Locate the cell with the specified text and output its [X, Y] center coordinate. 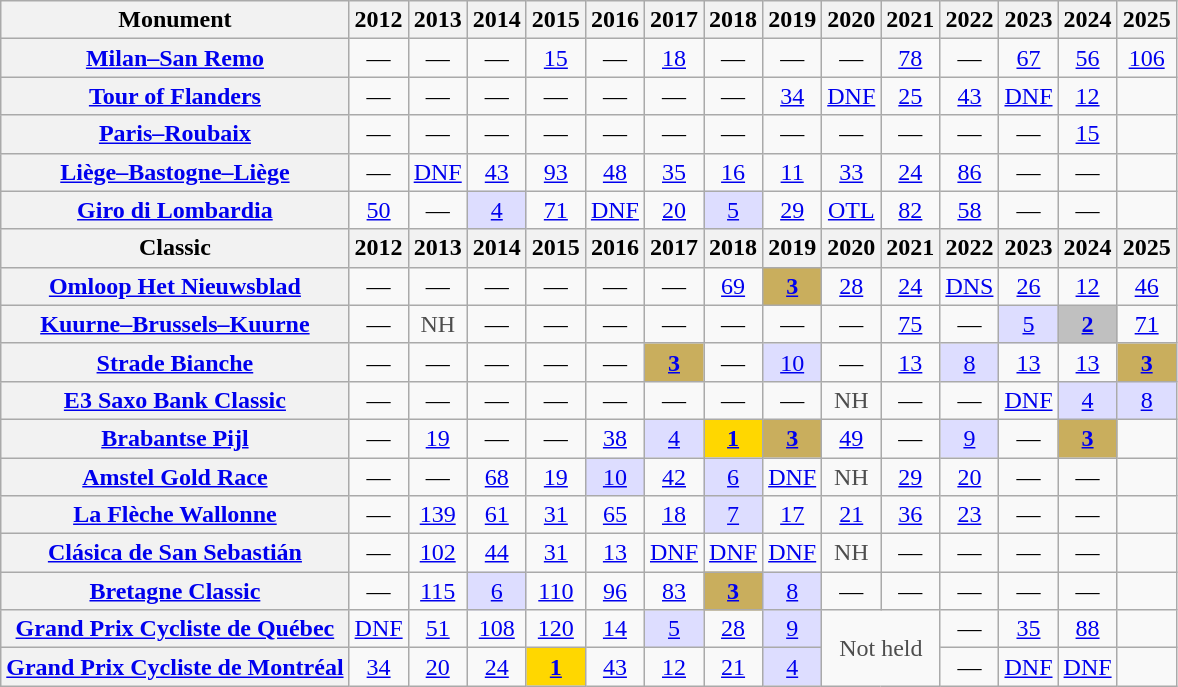
110 [556, 591]
46 [1146, 286]
Tour of Flanders [175, 96]
61 [496, 515]
96 [614, 591]
88 [1088, 629]
120 [556, 629]
11 [792, 172]
48 [614, 172]
50 [378, 210]
82 [910, 210]
68 [496, 477]
Liège–Bastogne–Liège [175, 172]
108 [496, 629]
Kuurne–Brussels–Kuurne [175, 324]
Grand Prix Cycliste de Québec [175, 629]
Giro di Lombardia [175, 210]
Omloop Het Nieuwsblad [175, 286]
Bretagne Classic [175, 591]
33 [852, 172]
7 [734, 515]
E3 Saxo Bank Classic [175, 400]
16 [734, 172]
115 [438, 591]
Brabantse Pijl [175, 438]
106 [1146, 58]
Milan–San Remo [175, 58]
67 [1028, 58]
58 [970, 210]
Amstel Gold Race [175, 477]
14 [614, 629]
69 [734, 286]
36 [910, 515]
78 [910, 58]
DNS [970, 286]
2 [1088, 324]
75 [910, 324]
26 [1028, 286]
Clásica de San Sebastián [175, 553]
38 [614, 438]
93 [556, 172]
49 [852, 438]
Classic [175, 248]
139 [438, 515]
23 [970, 515]
56 [1088, 58]
25 [910, 96]
51 [438, 629]
83 [674, 591]
Grand Prix Cycliste de Montréal [175, 667]
42 [674, 477]
Strade Bianche [175, 362]
44 [496, 553]
65 [614, 515]
La Flèche Wallonne [175, 515]
Not held [881, 648]
Paris–Roubaix [175, 134]
102 [438, 553]
17 [792, 515]
86 [970, 172]
OTL [852, 210]
Monument [175, 20]
